Return [X, Y] of the center of cell containing provided text 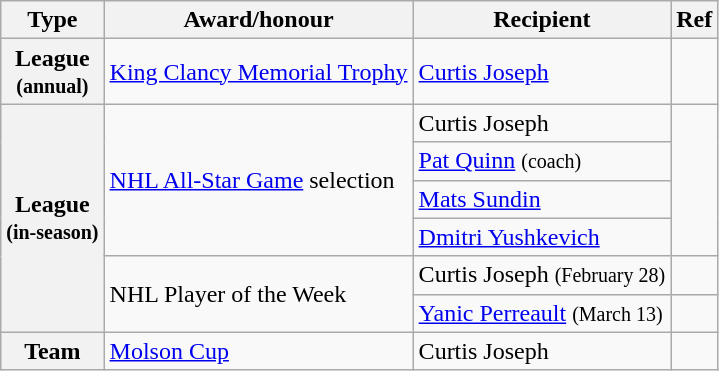
League(in-season) [52, 218]
Team [52, 351]
Molson Cup [258, 351]
NHL All-Star Game selection [258, 180]
Yanic Perreault (March 13) [542, 313]
Type [52, 20]
League(annual) [52, 72]
Dmitri Yushkevich [542, 237]
Recipient [542, 20]
Pat Quinn (coach) [542, 161]
Curtis Joseph (February 28) [542, 275]
King Clancy Memorial Trophy [258, 72]
Award/honour [258, 20]
Mats Sundin [542, 199]
NHL Player of the Week [258, 294]
Ref [694, 20]
